Provide the (x, y) coordinate of the cell's center where the given text is located.  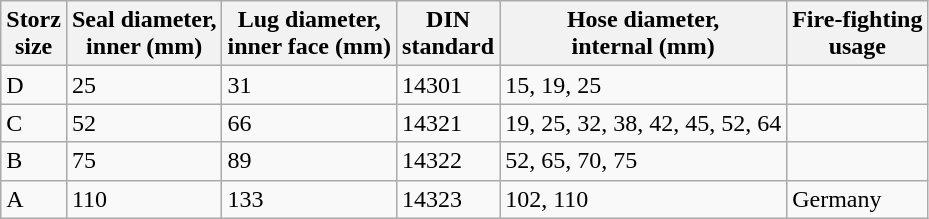
19, 25, 32, 38, 42, 45, 52, 64 (644, 123)
31 (310, 85)
Lug diameter, inner face (mm) (310, 34)
133 (310, 199)
14323 (448, 199)
14301 (448, 85)
52 (144, 123)
110 (144, 199)
102, 110 (644, 199)
15, 19, 25 (644, 85)
89 (310, 161)
A (34, 199)
14321 (448, 123)
Storz size (34, 34)
25 (144, 85)
75 (144, 161)
66 (310, 123)
DIN standard (448, 34)
B (34, 161)
52, 65, 70, 75 (644, 161)
Seal diameter, inner (mm) (144, 34)
Germany (858, 199)
D (34, 85)
Hose diameter, internal (mm) (644, 34)
Fire-fighting usage (858, 34)
14322 (448, 161)
C (34, 123)
